Extract the (x, y) coordinate from the center of the cell holding the provided text.  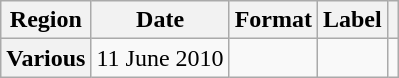
Format (273, 20)
Date (160, 20)
Label (352, 20)
Region (46, 20)
11 June 2010 (160, 58)
Various (46, 58)
